From the cell containing the given text, extract its center point as [X, Y] coordinate. 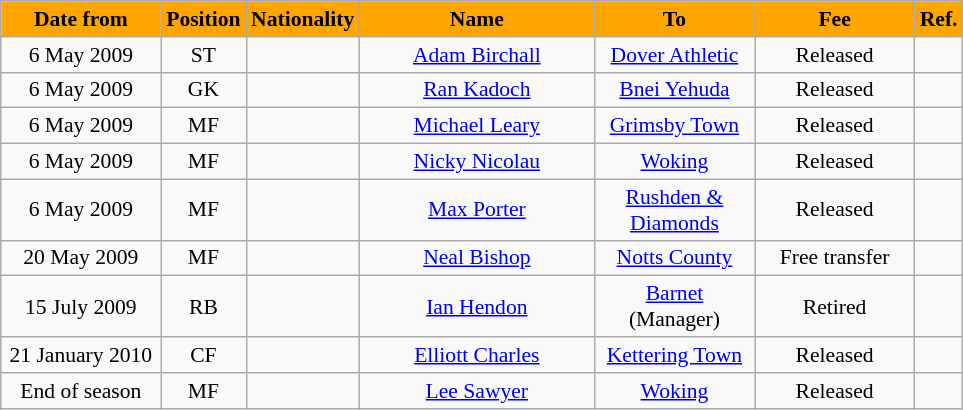
Ian Hendon [476, 306]
Neal Bishop [476, 258]
21 January 2010 [81, 355]
Max Porter [476, 210]
Dover Athletic [674, 55]
Nationality [302, 19]
Barnet (Manager) [674, 306]
ST [204, 55]
Retired [835, 306]
Ran Kadoch [476, 90]
CF [204, 355]
End of season [81, 391]
Free transfer [835, 258]
Date from [81, 19]
Notts County [674, 258]
RB [204, 306]
Nicky Nicolau [476, 162]
20 May 2009 [81, 258]
Adam Birchall [476, 55]
Kettering Town [674, 355]
To [674, 19]
Position [204, 19]
Name [476, 19]
Rushden & Diamonds [674, 210]
Fee [835, 19]
Ref. [939, 19]
Lee Sawyer [476, 391]
Bnei Yehuda [674, 90]
Elliott Charles [476, 355]
Michael Leary [476, 126]
15 July 2009 [81, 306]
Grimsby Town [674, 126]
GK [204, 90]
